Determine the [x, y] coordinate at the center of the cell enclosing the given text.  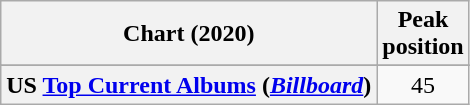
45 [423, 85]
Chart (2020) [189, 34]
Peakposition [423, 34]
US Top Current Albums (Billboard) [189, 85]
